Detect which cell encompasses the target text, then output its [X, Y] center coordinate. 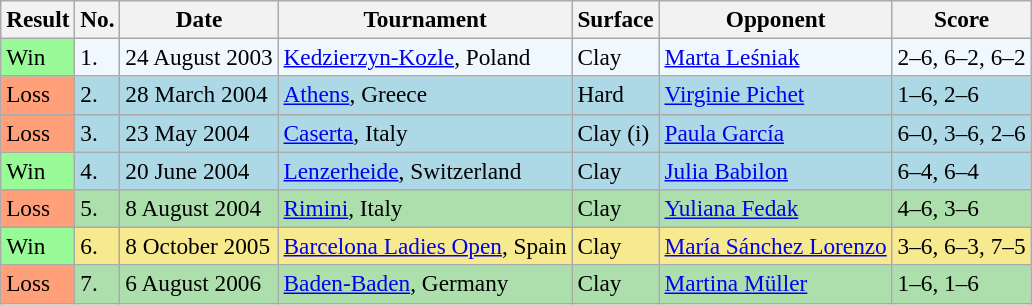
Marta Leśniak [776, 57]
Rimini, Italy [425, 208]
6–0, 3–6, 2–6 [962, 133]
Virginie Pichet [776, 95]
7. [98, 284]
5. [98, 208]
8 August 2004 [199, 208]
1–6, 1–6 [962, 284]
Barcelona Ladies Open, Spain [425, 246]
28 March 2004 [199, 95]
6. [98, 246]
3–6, 6–3, 7–5 [962, 246]
Result [38, 19]
María Sánchez Lorenzo [776, 246]
Lenzerheide, Switzerland [425, 170]
Kedzierzyn-Kozle, Poland [425, 57]
Martina Müller [776, 284]
4–6, 3–6 [962, 208]
Surface [616, 19]
Yuliana Fedak [776, 208]
Tournament [425, 19]
Hard [616, 95]
Date [199, 19]
6–4, 6–4 [962, 170]
Score [962, 19]
Paula García [776, 133]
8 October 2005 [199, 246]
4. [98, 170]
Clay (i) [616, 133]
Baden-Baden, Germany [425, 284]
3. [98, 133]
2–6, 6–2, 6–2 [962, 57]
No. [98, 19]
Caserta, Italy [425, 133]
1–6, 2–6 [962, 95]
Julia Babilon [776, 170]
6 August 2006 [199, 284]
Opponent [776, 19]
Athens, Greece [425, 95]
1. [98, 57]
24 August 2003 [199, 57]
23 May 2004 [199, 133]
2. [98, 95]
20 June 2004 [199, 170]
